Return [X, Y] of the center of cell containing provided text 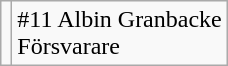
#11 Albin GranbackeFörsvarare [120, 34]
